Find where the given text appears and provide that cell's center as [X, Y] coordinate. 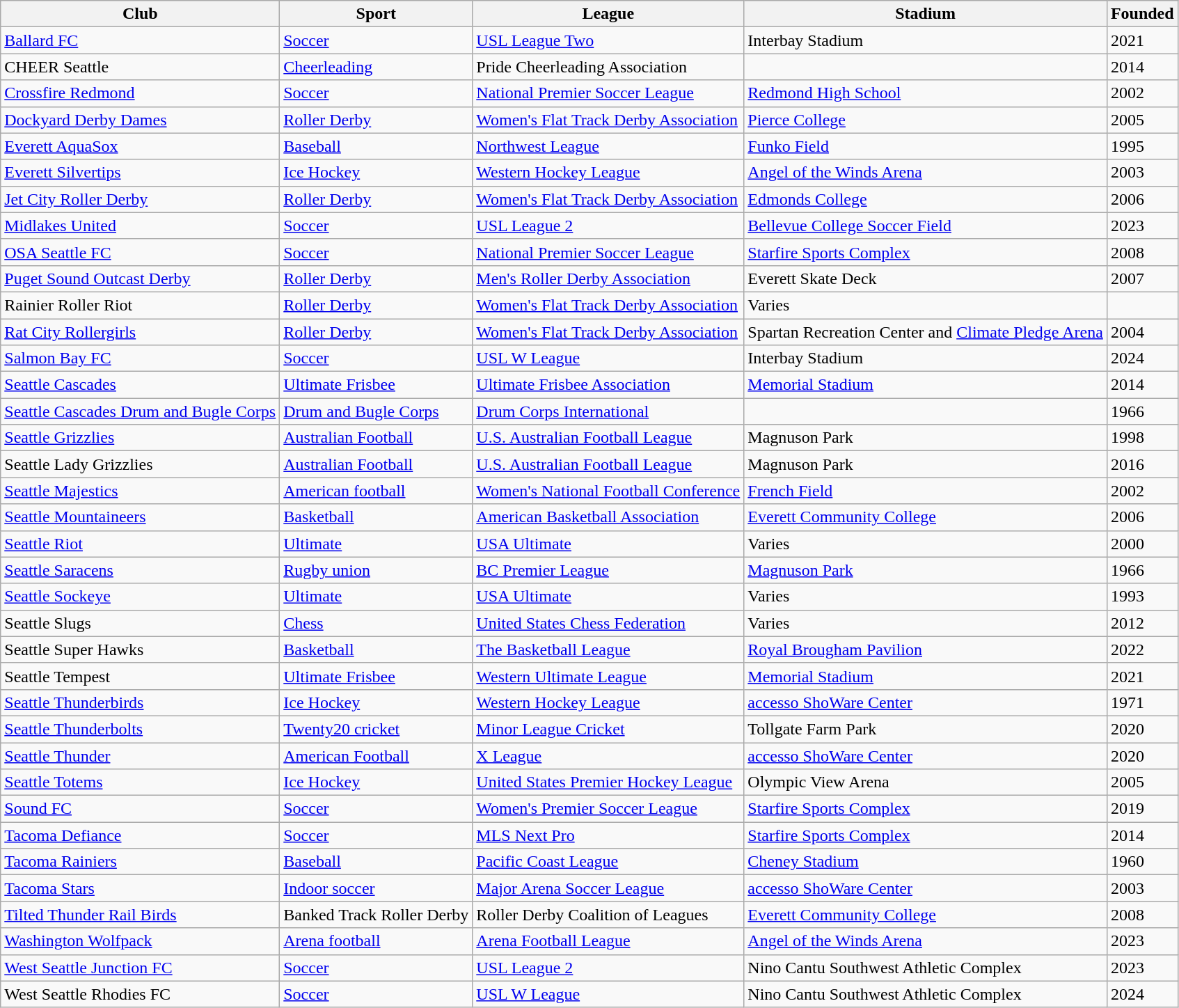
Everett Silvertips [141, 173]
1995 [1142, 146]
Pierce College [926, 120]
Chess [376, 623]
Everett Skate Deck [926, 278]
Drum Corps International [608, 411]
Club [141, 14]
Indoor soccer [376, 888]
Seattle Thunderbirds [141, 702]
X League [608, 755]
Olympic View Arena [926, 782]
Seattle Cascades Drum and Bugle Corps [141, 411]
Redmond High School [926, 93]
Puget Sound Outcast Derby [141, 278]
Seattle Grizzlies [141, 438]
Women's National Football Conference [608, 491]
Seattle Totems [141, 782]
Washington Wolfpack [141, 941]
Stadium [926, 14]
Arena football [376, 941]
Women's Premier Soccer League [608, 809]
Twenty20 cricket [376, 729]
Edmonds College [926, 199]
Tacoma Rainiers [141, 862]
Roller Derby Coalition of Leagues [608, 915]
Seattle Thunderbolts [141, 729]
Sport [376, 14]
Cheney Stadium [926, 862]
League [608, 14]
Seattle Lady Grizzlies [141, 464]
United States Premier Hockey League [608, 782]
Spartan Recreation Center and Climate Pledge Arena [926, 332]
Seattle Saracens [141, 570]
Jet City Roller Derby [141, 199]
Ballard FC [141, 40]
Rainier Roller Riot [141, 305]
Bellevue College Soccer Field [926, 226]
BC Premier League [608, 570]
Tilted Thunder Rail Birds [141, 915]
Minor League Cricket [608, 729]
Sound FC [141, 809]
Seattle Cascades [141, 385]
The Basketball League [608, 649]
Men's Roller Derby Association [608, 278]
1998 [1142, 438]
2000 [1142, 544]
2022 [1142, 649]
Dockyard Derby Dames [141, 120]
Seattle Sockeye [141, 597]
Tacoma Defiance [141, 835]
Arena Football League [608, 941]
Tollgate Farm Park [926, 729]
American Basketball Association [608, 517]
2012 [1142, 623]
Major Arena Soccer League [608, 888]
Rugby union [376, 570]
American Football [376, 755]
1960 [1142, 862]
Tacoma Stars [141, 888]
United States Chess Federation [608, 623]
Drum and Bugle Corps [376, 411]
Northwest League [608, 146]
Royal Brougham Pavilion [926, 649]
Seattle Super Hawks [141, 649]
Banked Track Roller Derby [376, 915]
Cheerleading [376, 67]
Founded [1142, 14]
Seattle Riot [141, 544]
Pacific Coast League [608, 862]
CHEER Seattle [141, 67]
Seattle Mountaineers [141, 517]
Seattle Slugs [141, 623]
Everett AquaSox [141, 146]
West Seattle Junction FC [141, 968]
Crossfire Redmond [141, 93]
French Field [926, 491]
Seattle Tempest [141, 676]
Seattle Thunder [141, 755]
Western Ultimate League [608, 676]
1971 [1142, 702]
USL League Two [608, 40]
Midlakes United [141, 226]
2004 [1142, 332]
Rat City Rollergirls [141, 332]
2019 [1142, 809]
Funko Field [926, 146]
MLS Next Pro [608, 835]
OSA Seattle FC [141, 252]
West Seattle Rhodies FC [141, 994]
1993 [1142, 597]
American football [376, 491]
Seattle Majestics [141, 491]
2016 [1142, 464]
Ultimate Frisbee Association [608, 385]
Pride Cheerleading Association [608, 67]
Salmon Bay FC [141, 359]
2007 [1142, 278]
